Provide the [x, y] coordinate of the cell's center where the given text is located.  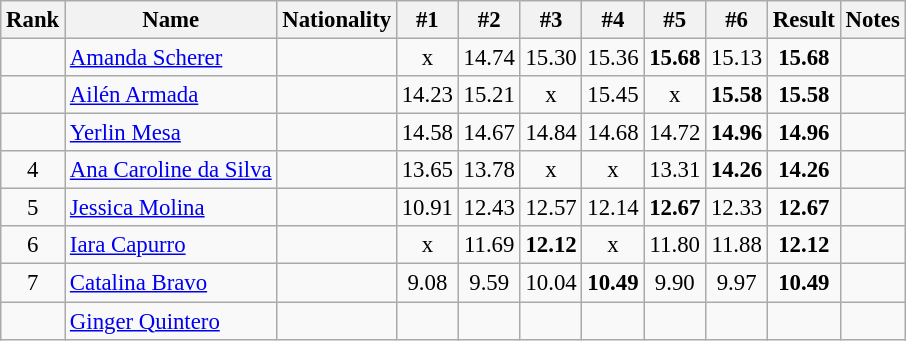
Yerlin Mesa [171, 133]
9.59 [489, 283]
#4 [613, 20]
14.58 [427, 133]
9.97 [737, 283]
Catalina Bravo [171, 283]
Ginger Quintero [171, 321]
7 [33, 283]
12.14 [613, 208]
12.43 [489, 208]
Iara Capurro [171, 245]
Notes [872, 20]
9.08 [427, 283]
10.91 [427, 208]
14.74 [489, 58]
15.45 [613, 95]
14.84 [551, 133]
Ana Caroline da Silva [171, 170]
15.30 [551, 58]
14.23 [427, 95]
#1 [427, 20]
14.68 [613, 133]
11.69 [489, 245]
12.57 [551, 208]
11.80 [675, 245]
15.21 [489, 95]
14.72 [675, 133]
Name [171, 20]
#5 [675, 20]
#3 [551, 20]
15.36 [613, 58]
4 [33, 170]
13.31 [675, 170]
10.04 [551, 283]
Nationality [336, 20]
15.13 [737, 58]
6 [33, 245]
Rank [33, 20]
13.65 [427, 170]
#6 [737, 20]
Jessica Molina [171, 208]
Ailén Armada [171, 95]
5 [33, 208]
14.67 [489, 133]
#2 [489, 20]
9.90 [675, 283]
12.33 [737, 208]
13.78 [489, 170]
Result [804, 20]
11.88 [737, 245]
Amanda Scherer [171, 58]
